Scan for the cell matching the given text and deliver its [X, Y] coordinate at center. 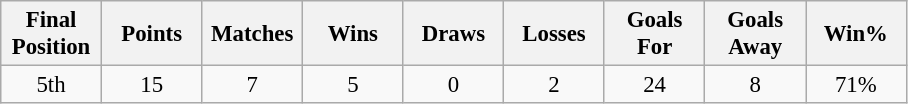
Matches [252, 34]
71% [856, 85]
5th [52, 85]
2 [554, 85]
Goals For [654, 34]
Wins [354, 34]
Losses [554, 34]
Points [152, 34]
Final Position [52, 34]
Draws [454, 34]
5 [354, 85]
Goals Away [756, 34]
Win% [856, 34]
24 [654, 85]
7 [252, 85]
8 [756, 85]
15 [152, 85]
0 [454, 85]
